Output the (x, y) coordinate of the center of the cell containing the given text.  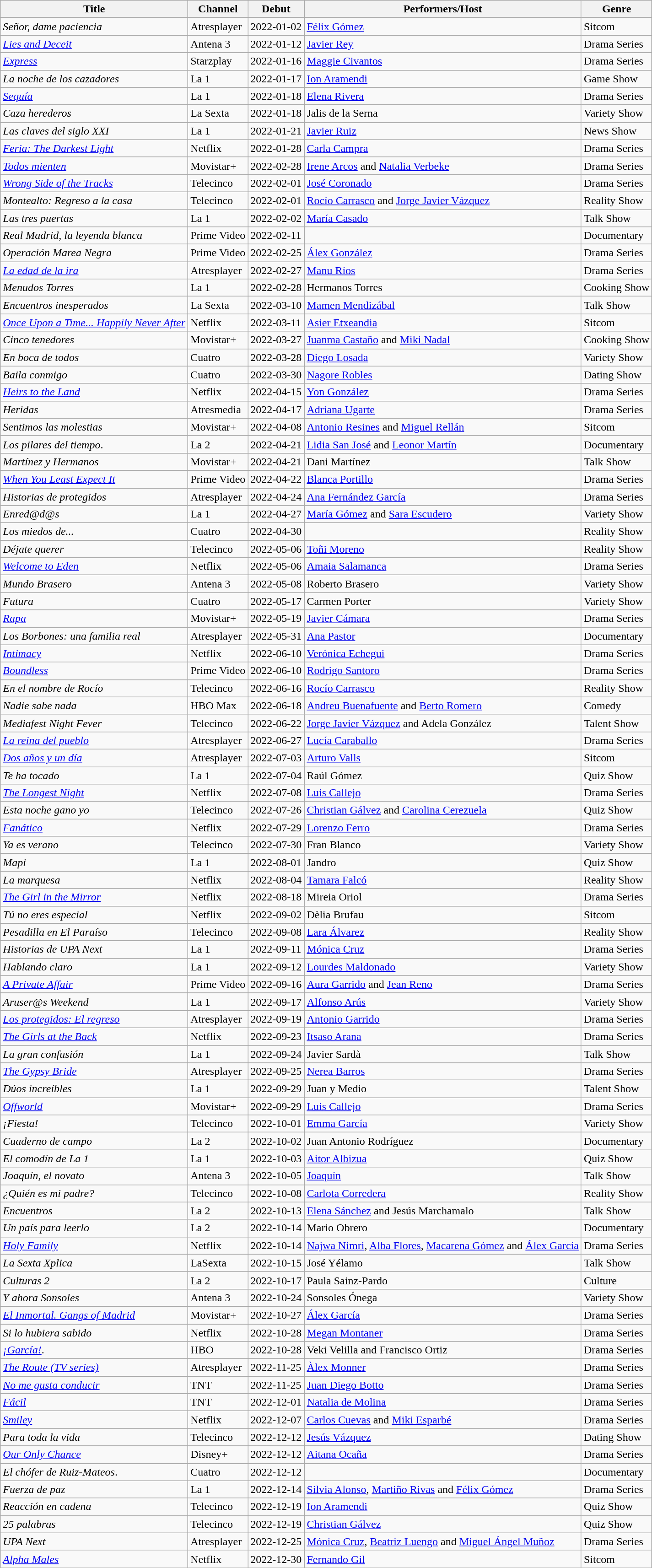
Wrong Side of the Tracks (94, 183)
Juanma Castaño and Miki Nadal (443, 340)
Mario Obrero (443, 1228)
2022-12-01 (276, 1402)
Nagore Robles (443, 375)
Christian Gálvez and Carolina Cerezuela (443, 810)
2022-09-16 (276, 984)
Carmen Porter (443, 601)
Arturo Valls (443, 758)
Our Only Chance (94, 1455)
2022-10-13 (276, 1211)
2022-03-28 (276, 357)
Sequía (94, 96)
2022-01-02 (276, 27)
Historias de UPA Next (94, 949)
2022-10-27 (276, 1315)
Los pilares del tiempo. (94, 444)
2022-12-07 (276, 1420)
Elena Sánchez and Jesús Marchamalo (443, 1211)
Amaia Salamanca (443, 566)
Joaquín, el novato (94, 1176)
Irene Arcos and Natalia Verbeke (443, 166)
2022-09-23 (276, 1036)
Dúos increíbles (94, 1089)
Dèlia Brufau (443, 915)
El comodín de La 1 (94, 1158)
2022-07-04 (276, 776)
Javier Ruiz (443, 131)
Tamara Falcó (443, 880)
Dos años y un día (94, 758)
2022-02-11 (276, 236)
The Gypsy Bride (94, 1072)
Culture (616, 1280)
2022-01-28 (276, 148)
2022-08-01 (276, 862)
2022-02-02 (276, 218)
2022-06-27 (276, 740)
2022-07-30 (276, 845)
Jesús Vázquez (443, 1437)
Intimacy (94, 653)
2022-04-27 (276, 514)
Holy Family (94, 1245)
Express (94, 61)
La marquesa (94, 880)
La gran confusión (94, 1054)
Hablando claro (94, 967)
UPA Next (94, 1541)
Javier Cámara (443, 619)
Channel (218, 9)
Mireia Oriol (443, 897)
Megan Montaner (443, 1333)
Montealto: Regreso a la casa (94, 200)
El Inmortal. Gangs of Madrid (94, 1315)
Offworld (94, 1106)
Mónica Cruz, Beatriz Luengo and Miguel Ángel Muñoz (443, 1541)
Lucía Caraballo (443, 740)
¡García!. (94, 1350)
Pesadilla en El Paraíso (94, 932)
2022-04-08 (276, 427)
2022-07-29 (276, 828)
Culturas 2 (94, 1280)
Manu Ríos (443, 270)
2022-05-31 (276, 636)
Félix Gómez (443, 27)
2022-01-21 (276, 131)
Fran Blanco (443, 845)
2022-02-25 (276, 253)
Roberto Brasero (443, 584)
News Show (616, 131)
Encuentros (94, 1211)
Y ahora Sonsoles (94, 1298)
Juan Diego Botto (443, 1385)
Paula Sainz-Pardo (443, 1280)
A Private Affair (94, 984)
María Casado (443, 218)
Operación Marea Negra (94, 253)
2022-09-12 (276, 967)
2022-09-08 (276, 932)
25 palabras (94, 1524)
La reina del pueblo (94, 740)
Carlos Cuevas and Miki Esparbé (443, 1420)
2022-09-19 (276, 1019)
Feria: The Darkest Light (94, 148)
2022-05-08 (276, 584)
The Route (TV series) (94, 1368)
Alpha Males (94, 1559)
Ana Pastor (443, 636)
Fanático (94, 828)
The Girl in the Mirror (94, 897)
Menudos Torres (94, 288)
2022-03-11 (276, 323)
Juan Antonio Rodríguez (443, 1141)
2022-01-12 (276, 44)
Najwa Nimri, Alba Flores, Macarena Gómez and Álex García (443, 1245)
Raúl Gómez (443, 776)
2022-06-18 (276, 706)
Lara Álvarez (443, 932)
2022-10-24 (276, 1298)
2022-01-17 (276, 79)
En boca de todos (94, 357)
Mediafest Night Fever (94, 723)
Debut (276, 9)
2022-08-18 (276, 897)
La Sexta Xplica (94, 1263)
Tú no eres especial (94, 915)
Los Borbones: una familia real (94, 636)
Antonio Resines and Miguel Rellán (443, 427)
2022-09-11 (276, 949)
Atresmedia (218, 410)
2022-10-05 (276, 1176)
Verónica Echegui (443, 653)
Lorenzo Ferro (443, 828)
2022-12-30 (276, 1559)
Mamen Mendizábal (443, 305)
La noche de los cazadores (94, 79)
2022-02-27 (276, 270)
Martínez y Hermanos (94, 462)
Rocío Carrasco (443, 688)
Christian Gálvez (443, 1524)
Mónica Cruz (443, 949)
Silvia Alonso, Martiño Rivas and Félix Gómez (443, 1489)
¡Fiesta! (94, 1124)
2022-07-08 (276, 793)
Once Upon a Time... Happily Never After (94, 323)
Adriana Ugarte (443, 410)
María Gómez and Sara Escudero (443, 514)
2022-12-14 (276, 1489)
Aitana Ocaña (443, 1455)
2022-06-22 (276, 723)
La edad de la ira (94, 270)
2022-07-26 (276, 810)
Itsaso Arana (443, 1036)
Caza herederos (94, 113)
2022-12-25 (276, 1541)
Joaquín (443, 1176)
HBO Max (218, 706)
En el nombre de Rocío (94, 688)
Yon González (443, 392)
Alfonso Arús (443, 1002)
2022-09-24 (276, 1054)
2022-05-17 (276, 601)
2022-09-25 (276, 1072)
Boundless (94, 671)
José Coronado (443, 183)
Heirs to the Land (94, 392)
Te ha tocado (94, 776)
Encuentros inesperados (94, 305)
Señor, dame paciencia (94, 27)
2022-04-15 (276, 392)
Welcome to Eden (94, 566)
Elena Rivera (443, 96)
Juan y Medio (443, 1089)
The Girls at the Back (94, 1036)
Fácil (94, 1402)
Fernando Gil (443, 1559)
Toñi Moreno (443, 549)
When You Least Expect It (94, 479)
Veki Velilla and Francisco Ortiz (443, 1350)
Rocío Carrasco and Jorge Javier Vázquez (443, 200)
2022-10-02 (276, 1141)
Las tres puertas (94, 218)
2022-03-30 (276, 375)
Déjate querer (94, 549)
Sonsoles Ónega (443, 1298)
Asier Etxeandia (443, 323)
2022-10-15 (276, 1263)
Enred@d@s (94, 514)
Álex García (443, 1315)
Historias de protegidos (94, 496)
Starzplay (218, 61)
Real Madrid, la leyenda blanca (94, 236)
2022-10-17 (276, 1280)
Dani Martínez (443, 462)
Emma García (443, 1124)
Blanca Portillo (443, 479)
Jandro (443, 862)
Un país para leerlo (94, 1228)
Game Show (616, 79)
Mapi (94, 862)
Aura Garrido and Jean Reno (443, 984)
Para toda la vida (94, 1437)
Futura (94, 601)
Diego Losada (443, 357)
Maggie Civantos (443, 61)
Cinco tenedores (94, 340)
2022-03-10 (276, 305)
Ana Fernández García (443, 496)
Reacción en cadena (94, 1507)
Carla Campra (443, 148)
2022-04-17 (276, 410)
Rodrigo Santoro (443, 671)
Los miedos de... (94, 532)
¿Quién es mi padre? (94, 1193)
LaSexta (218, 1263)
Nadie sabe nada (94, 706)
Lidia San José and Leonor Martín (443, 444)
Aruser@s Weekend (94, 1002)
Smiley (94, 1420)
Carlota Corredera (443, 1193)
Aitor Albizua (443, 1158)
No me gusta conducir (94, 1385)
2022-04-30 (276, 532)
2022-10-01 (276, 1124)
Baila conmigo (94, 375)
2022-08-04 (276, 880)
2022-10-08 (276, 1193)
Comedy (616, 706)
2022-04-24 (276, 496)
Heridas (94, 410)
Lourdes Maldonado (443, 967)
El chófer de Ruiz-Mateos. (94, 1472)
Performers/Host (443, 9)
Las claves del siglo XXI (94, 131)
Esta noche gano yo (94, 810)
Fuerza de paz (94, 1489)
Rapa (94, 619)
Mundo Brasero (94, 584)
Title (94, 9)
Javier Rey (443, 44)
Jorge Javier Vázquez and Adela González (443, 723)
José Yélamo (443, 1263)
Sentimos las molestias (94, 427)
2022-09-17 (276, 1002)
2022-09-02 (276, 915)
Álex González (443, 253)
Si lo hubiera sabido (94, 1333)
Andreu Buenafuente and Berto Romero (443, 706)
Hermanos Torres (443, 288)
Àlex Monner (443, 1368)
Lies and Deceit (94, 44)
The Longest Night (94, 793)
2022-07-03 (276, 758)
2022-04-22 (276, 479)
Ya es verano (94, 845)
Javier Sardà (443, 1054)
Disney+ (218, 1455)
HBO (218, 1350)
Jalis de la Serna (443, 113)
Los protegidos: El regreso (94, 1019)
Todos mienten (94, 166)
Natalia de Molina (443, 1402)
2022-06-16 (276, 688)
2022-03-27 (276, 340)
2022-01-16 (276, 61)
2022-05-19 (276, 619)
Nerea Barros (443, 1072)
Antonio Garrido (443, 1019)
Cuaderno de campo (94, 1141)
2022-10-03 (276, 1158)
Genre (616, 9)
